Output the [x, y] coordinate of the center of the cell containing the given text.  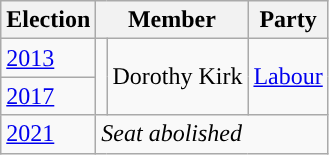
2021 [48, 134]
Seat abolished [212, 134]
Dorothy Kirk [178, 77]
Member [172, 20]
2017 [48, 96]
Party [288, 20]
Election [48, 20]
2013 [48, 58]
Labour [288, 77]
